For the text-containing cell, return its midpoint in (X, Y) coordinate format. 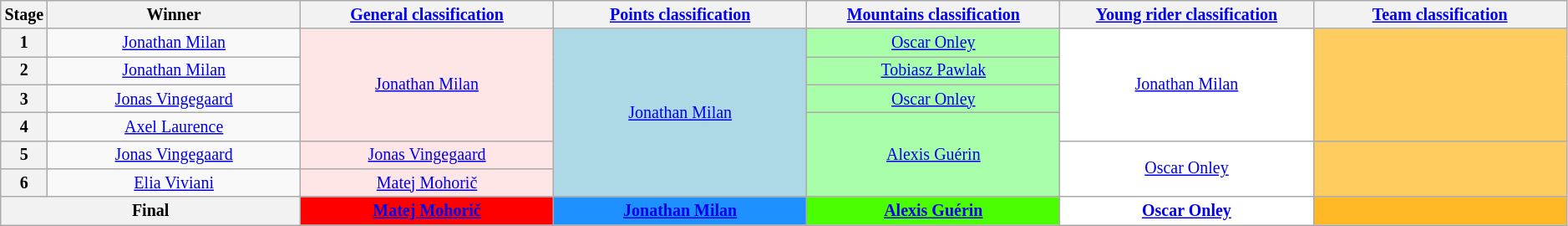
Tobiasz Pawlak (934, 70)
Axel Laurence (174, 127)
General classification (426, 15)
Points classification (680, 15)
4 (24, 127)
3 (24, 99)
5 (24, 154)
Team classification (1440, 15)
Stage (24, 15)
Elia Viviani (174, 182)
Mountains classification (934, 15)
6 (24, 182)
1 (24, 44)
Winner (174, 15)
2 (24, 70)
Final (150, 211)
Young rider classification (1186, 15)
